Provide the (X, Y) coordinate of the cell's center where the given text is located.  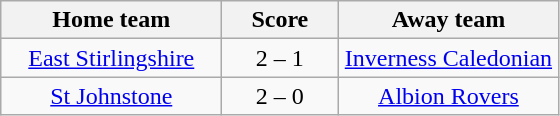
East Stirlingshire (112, 58)
St Johnstone (112, 96)
2 – 0 (280, 96)
Inverness Caledonian (448, 58)
Score (280, 20)
2 – 1 (280, 58)
Away team (448, 20)
Albion Rovers (448, 96)
Home team (112, 20)
